Identify which cell holds the provided text, then report its [x, y] central coordinate. 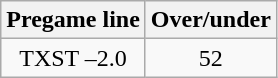
Pregame line [74, 20]
TXST –2.0 [74, 58]
Over/under [210, 20]
52 [210, 58]
